Find where the given text appears and provide that cell's center as (x, y) coordinate. 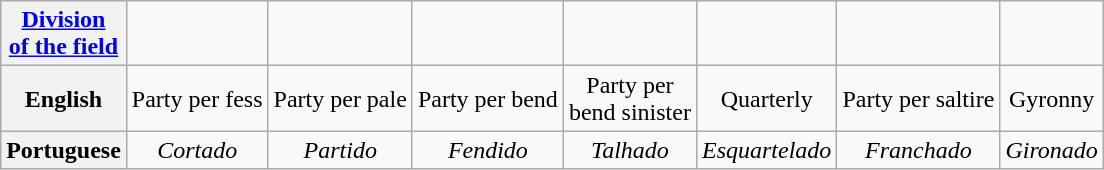
Party per pale (340, 98)
Franchado (918, 150)
Party per saltire (918, 98)
English (64, 98)
Party per fess (197, 98)
Quarterly (766, 98)
Fendido (488, 150)
Gironado (1052, 150)
Talhado (630, 150)
Party perbend sinister (630, 98)
Portuguese (64, 150)
Esquartelado (766, 150)
Gyronny (1052, 98)
Divisionof the field (64, 34)
Party per bend (488, 98)
Partido (340, 150)
Cortado (197, 150)
